Detect which cell encompasses the target text, then output its [x, y] center coordinate. 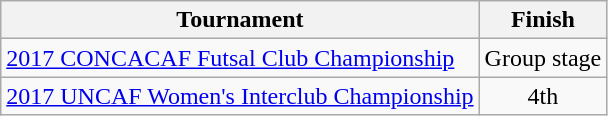
Finish [543, 20]
2017 UNCAF Women's Interclub Championship [240, 96]
4th [543, 96]
Group stage [543, 58]
Tournament [240, 20]
2017 CONCACAF Futsal Club Championship [240, 58]
